Output the (X, Y) coordinate of the center of the cell containing the given text.  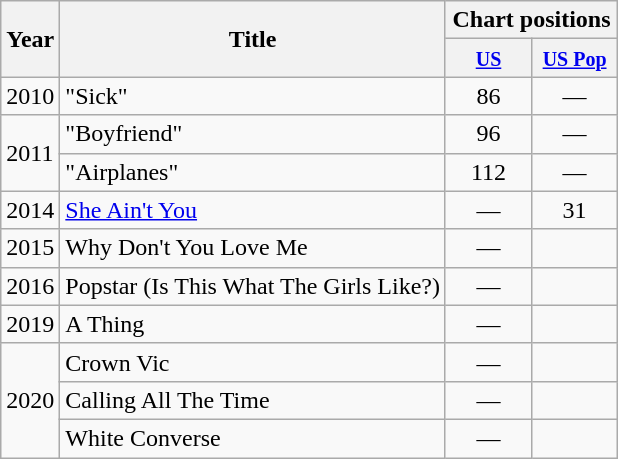
Crown Vic (253, 362)
2010 (30, 96)
86 (488, 96)
"Sick" (253, 96)
Popstar (Is This What The Girls Like?) (253, 286)
US (488, 58)
Calling All The Time (253, 400)
Why Don't You Love Me (253, 248)
112 (488, 172)
31 (575, 210)
White Converse (253, 438)
2020 (30, 400)
2015 (30, 248)
96 (488, 134)
"Boyfriend" (253, 134)
US Pop (575, 58)
2014 (30, 210)
2016 (30, 286)
Year (30, 39)
Chart positions (531, 20)
Title (253, 39)
A Thing (253, 324)
She Ain't You (253, 210)
2011 (30, 153)
2019 (30, 324)
"Airplanes" (253, 172)
